For the text-containing cell, return its midpoint in (x, y) coordinate format. 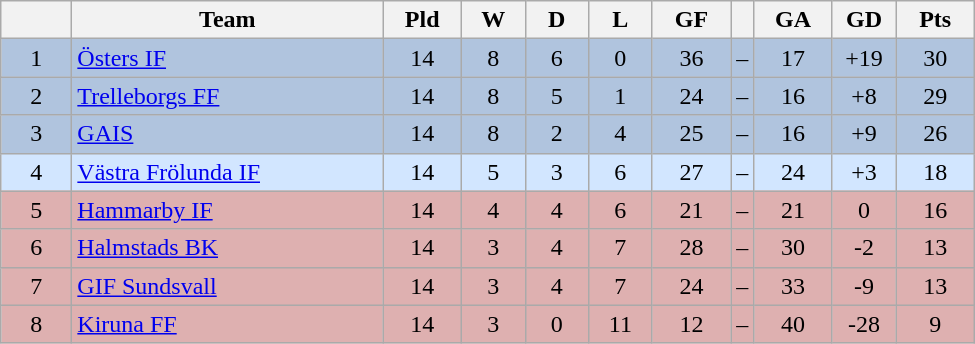
Östers IF (228, 58)
25 (692, 134)
-28 (864, 324)
Pld (422, 20)
12 (692, 324)
-9 (864, 286)
+9 (864, 134)
GAIS (228, 134)
Trelleborgs FF (228, 96)
26 (936, 134)
17 (794, 58)
W (493, 20)
36 (692, 58)
28 (692, 248)
L (621, 20)
11 (621, 324)
GA (794, 20)
Västra Frölunda IF (228, 172)
Hammarby IF (228, 210)
D (557, 20)
GIF Sundsvall (228, 286)
Pts (936, 20)
+8 (864, 96)
Team (228, 20)
GF (692, 20)
29 (936, 96)
-2 (864, 248)
+3 (864, 172)
Halmstads BK (228, 248)
9 (936, 324)
+19 (864, 58)
GD (864, 20)
Kiruna FF (228, 324)
27 (692, 172)
40 (794, 324)
18 (936, 172)
33 (794, 286)
